Return (X, Y) of the center of cell containing provided text 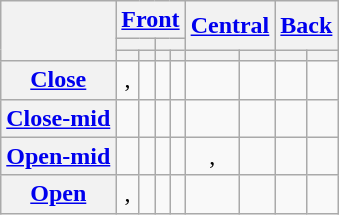
Front (150, 20)
Open-mid (58, 156)
Central (230, 26)
Close (58, 80)
Close-mid (58, 118)
Open (58, 194)
Back (306, 26)
